Provide the [X, Y] coordinate of the cell's center where the given text is located.  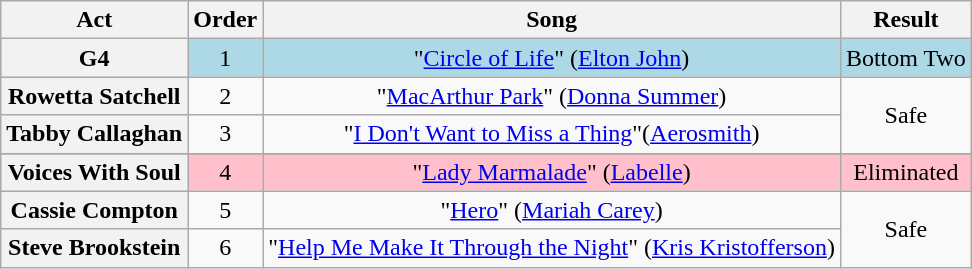
"I Don't Want to Miss a Thing"(Aerosmith) [552, 134]
2 [226, 96]
"Help Me Make It Through the Night" (Kris Kristofferson) [552, 248]
Tabby Callaghan [94, 134]
"Circle of Life" (Elton John) [552, 58]
Bottom Two [906, 58]
4 [226, 172]
"MacArthur Park" (Donna Summer) [552, 96]
6 [226, 248]
Eliminated [906, 172]
Rowetta Satchell [94, 96]
"Hero" (Mariah Carey) [552, 210]
Result [906, 20]
Steve Brookstein [94, 248]
Act [94, 20]
Song [552, 20]
Order [226, 20]
G4 [94, 58]
1 [226, 58]
Cassie Compton [94, 210]
Voices With Soul [94, 172]
"Lady Marmalade" (Labelle) [552, 172]
5 [226, 210]
3 [226, 134]
